Extract the (X, Y) coordinate from the center of the cell holding the provided text.  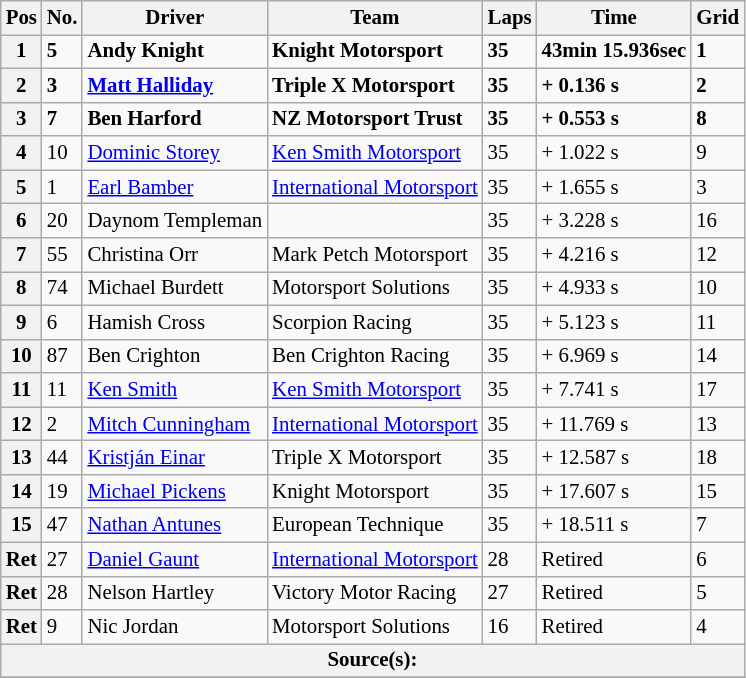
+ 4.933 s (614, 288)
74 (62, 288)
+ 1.022 s (614, 153)
+ 6.969 s (614, 356)
Michael Burdett (174, 288)
+ 3.228 s (614, 221)
Time (614, 18)
Laps (510, 18)
+ 4.216 s (614, 255)
Mark Petch Motorsport (375, 255)
55 (62, 255)
Daynom Templeman (174, 221)
Mitch Cunningham (174, 424)
47 (62, 525)
No. (62, 18)
Christina Orr (174, 255)
+ 12.587 s (614, 458)
44 (62, 458)
Andy Knight (174, 51)
Ben Harford (174, 119)
+ 5.123 s (614, 322)
Hamish Cross (174, 322)
Nic Jordan (174, 627)
+ 18.511 s (614, 525)
87 (62, 356)
20 (62, 221)
European Technique (375, 525)
Ben Crighton (174, 356)
+ 1.655 s (614, 187)
Nelson Hartley (174, 593)
Driver (174, 18)
Pos (22, 18)
Earl Bamber (174, 187)
18 (718, 458)
19 (62, 491)
Nathan Antunes (174, 525)
Grid (718, 18)
+ 0.136 s (614, 85)
+ 7.741 s (614, 390)
Dominic Storey (174, 153)
+ 0.553 s (614, 119)
Daniel Gaunt (174, 559)
Ken Smith (174, 390)
Kristján Einar (174, 458)
Ben Crighton Racing (375, 356)
Team (375, 18)
+ 17.607 s (614, 491)
17 (718, 390)
Michael Pickens (174, 491)
Scorpion Racing (375, 322)
NZ Motorsport Trust (375, 119)
Victory Motor Racing (375, 593)
43min 15.936sec (614, 51)
Source(s): (372, 661)
+ 11.769 s (614, 424)
Matt Halliday (174, 85)
